Search for the cell housing the specified text and yield its [X, Y] center coordinate. 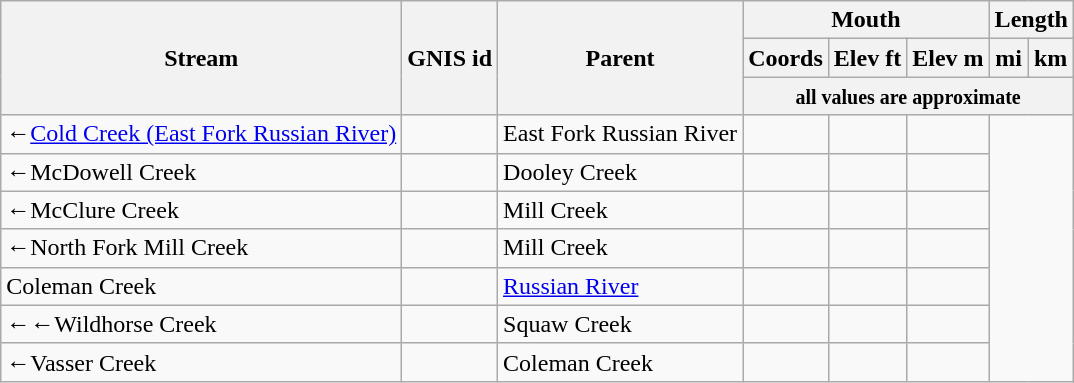
←Vasser Creek [202, 362]
mi [1008, 58]
←North Fork Mill Creek [202, 248]
Russian River [620, 286]
Mouth [866, 20]
km [1051, 58]
←McDowell Creek [202, 172]
Elev ft [867, 58]
East Fork Russian River [620, 134]
←Cold Creek (East Fork Russian River) [202, 134]
←←Wildhorse Creek [202, 324]
Length [1031, 20]
all values are approximate [908, 96]
Parent [620, 58]
←McClure Creek [202, 210]
Elev m [948, 58]
Dooley Creek [620, 172]
Stream [202, 58]
Squaw Creek [620, 324]
Coords [786, 58]
GNIS id [450, 58]
